Capture the cell that displays the provided text and extract its (X, Y) central coordinate. 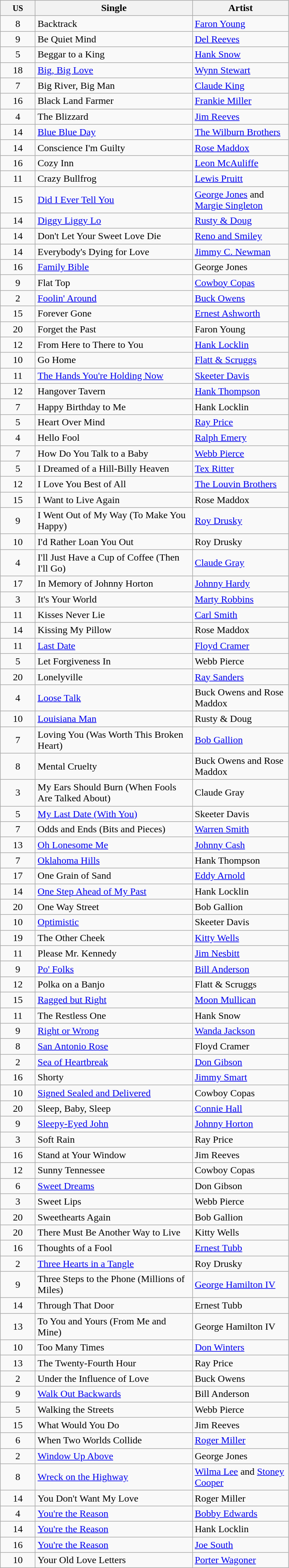
Please Mr. Kennedy (114, 953)
Connie Hall (241, 1108)
Don Winters (241, 1348)
Johnny Horton (241, 1124)
Single (114, 8)
Go Home (114, 360)
Beggar to a King (114, 55)
Ernest Ashworth (241, 314)
Your Old Love Letters (114, 1560)
I Dreamed of a Hill-Billy Heaven (114, 469)
Under the Influence of Love (114, 1379)
Sleepy-Eyed John (114, 1124)
Leon McAuliffe (241, 163)
Lonelyville (114, 677)
Odds and Ends (Bits and Pieces) (114, 829)
You Don't Want My Love (114, 1498)
Window Up Above (114, 1456)
George Jones and Margie Singleton (241, 200)
Sea of Heartbreak (114, 1062)
Heart Over Mind (114, 422)
Bobby Edwards (241, 1513)
Eddy Arnold (241, 876)
Walking the Streets (114, 1410)
Wilma Lee and Stoney Cooper (241, 1477)
Po' Folks (114, 969)
Wynn Stewart (241, 70)
Johnny Cash (241, 845)
Be Quiet Mind (114, 39)
Hello Fool (114, 438)
In Memory of Johnny Horton (114, 584)
Last Date (114, 646)
Sunny Tennessee (114, 1170)
Soft Rain (114, 1139)
Ragged but Right (114, 1000)
Forget the Past (114, 329)
The Louvin Brothers (241, 484)
Black Land Farmer (114, 101)
Reno and Smiley (241, 236)
Optimistic (114, 922)
Loving You (Was Worth This Broken Heart) (114, 740)
Hangover Tavern (114, 391)
I'd Rather Loan You Out (114, 542)
Claude King (241, 86)
The Twenty-Fourth Hour (114, 1363)
Ray Sanders (241, 677)
One Step Ahead of My Past (114, 891)
Thoughts of a Fool (114, 1248)
Conscience I'm Guilty (114, 147)
I Want to Live Again (114, 500)
I Love You Best of All (114, 484)
Three Hearts in a Tangle (114, 1263)
From Here to There to You (114, 345)
My Ears Should Burn (When Fools Are Talked About) (114, 793)
Diggy Liggy Lo (114, 221)
Kisses Never Lie (114, 615)
When Two Worlds Collide (114, 1440)
Ralph Emery (241, 438)
Joe South (241, 1544)
Happy Birthday to Me (114, 407)
Stand at Your Window (114, 1155)
Forever Gone (114, 314)
Flat Top (114, 283)
US (18, 8)
Three Steps to the Phone (Millions of Miles) (114, 1285)
Everybody's Dying for Love (114, 252)
Marty Robbins (241, 599)
Sweethearts Again (114, 1217)
Louisiana Man (114, 719)
Too Many Times (114, 1348)
Jim Nesbitt (241, 953)
Tex Ritter (241, 469)
Kissing My Pillow (114, 630)
Frankie Miller (241, 101)
Don't Let Your Sweet Love Die (114, 236)
My Last Date (With You) (114, 814)
Lewis Pruitt (241, 178)
Jimmy C. Newman (241, 252)
19 (18, 938)
It's Your World (114, 599)
I'll Just Have a Cup of Coffee (Then I'll Go) (114, 563)
Porter Wagoner (241, 1560)
The Restless One (114, 1016)
Warren Smith (241, 829)
Right or Wrong (114, 1031)
Big, Big Love (114, 70)
The Hands You're Holding Now (114, 376)
I Went Out of My Way (To Make You Happy) (114, 521)
What Would You Do (114, 1425)
Cozy Inn (114, 163)
Carl Smith (241, 615)
Oklahoma Hills (114, 860)
Sweet Dreams (114, 1186)
One Grain of Sand (114, 876)
Walk Out Backwards (114, 1394)
The Other Cheek (114, 938)
Blue Blue Day (114, 132)
Shorty (114, 1078)
Oh Lonesome Me (114, 845)
Johnny Hardy (241, 584)
Sweet Lips (114, 1201)
The Wilburn Brothers (241, 132)
Jimmy Smart (241, 1078)
One Way Street (114, 907)
Through That Door (114, 1306)
Sleep, Baby, Sleep (114, 1108)
Wanda Jackson (241, 1031)
Loose Talk (114, 697)
How Do You Talk to a Baby (114, 453)
Polka on a Banjo (114, 984)
Let Forgiveness In (114, 661)
18 (18, 70)
There Must Be Another Way to Live (114, 1232)
Did I Ever Tell You (114, 200)
Signed Sealed and Delivered (114, 1093)
The Blizzard (114, 117)
Mental Cruelty (114, 767)
Del Reeves (241, 39)
Big River, Big Man (114, 86)
Wreck on the Highway (114, 1477)
Crazy Bullfrog (114, 178)
Backtrack (114, 24)
To You and Yours (From Me and Mine) (114, 1326)
Artist (241, 8)
Foolin' Around (114, 298)
San Antonio Rose (114, 1047)
Moon Mullican (241, 1000)
Family Bible (114, 267)
